Return (x, y) of the center of cell containing provided text 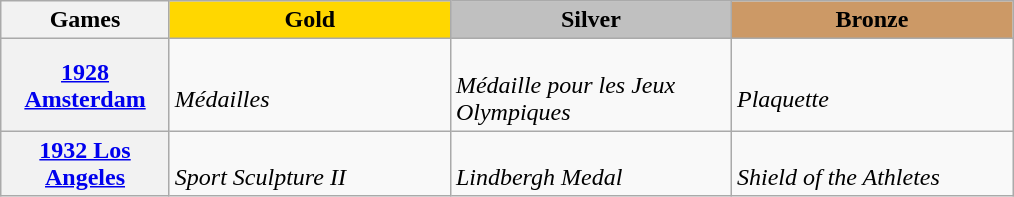
Sport Sculpture II (310, 164)
Médaille pour les Jeux Olympiques (590, 85)
Games (86, 20)
1928 Amsterdam (86, 85)
Bronze (872, 20)
Silver (590, 20)
Gold (310, 20)
Shield of the Athletes (872, 164)
Plaquette (872, 85)
Médailles (310, 85)
1932 Los Angeles (86, 164)
Lindbergh Medal (590, 164)
